Identify which cell holds the provided text, then report its [x, y] central coordinate. 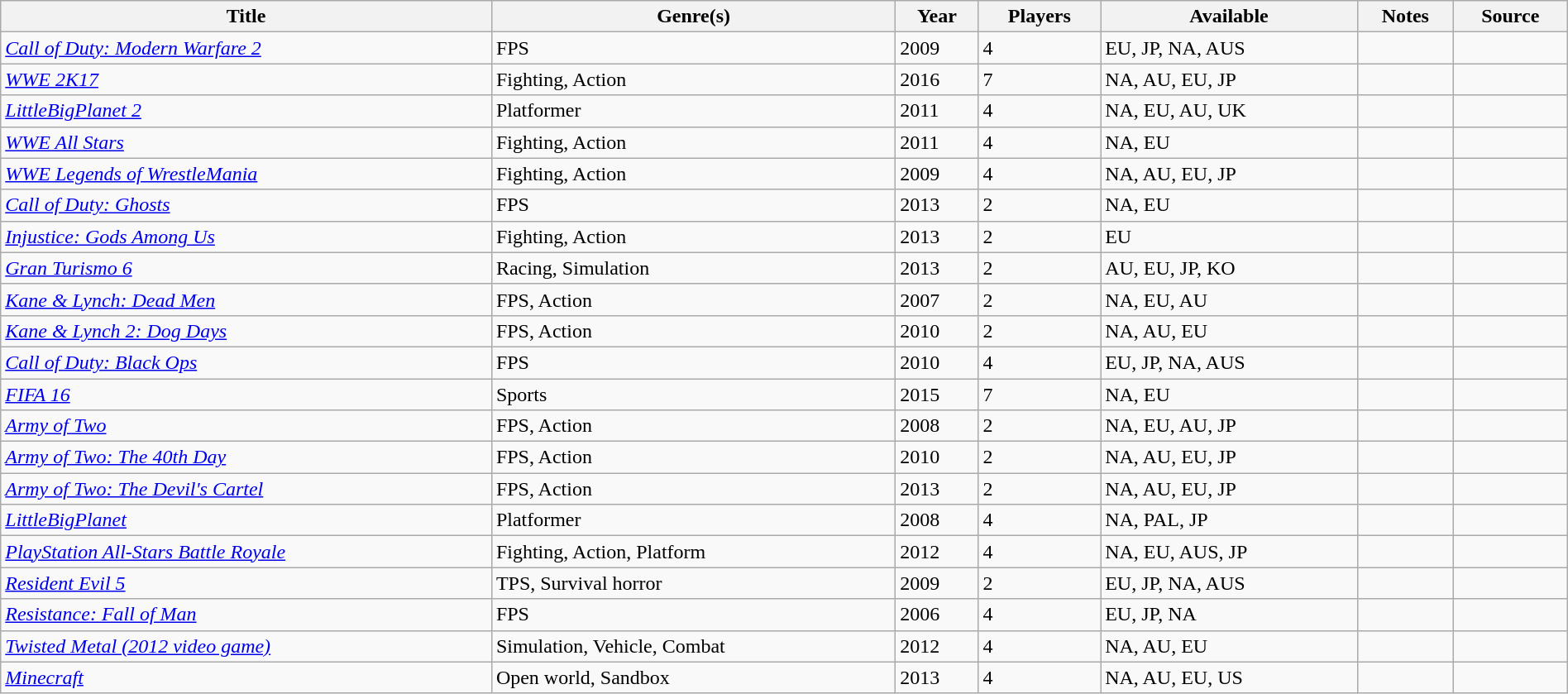
Players [1040, 17]
Twisted Metal (2012 video game) [246, 646]
Title [246, 17]
WWE 2K17 [246, 79]
Minecraft [246, 677]
EU [1229, 237]
Gran Turismo 6 [246, 268]
Army of Two: The 40th Day [246, 457]
Notes [1405, 17]
Kane & Lynch: Dead Men [246, 299]
LittleBigPlanet [246, 520]
Call of Duty: Ghosts [246, 205]
PlayStation All-Stars Battle Royale [246, 552]
Racing, Simulation [693, 268]
NA, EU, AU, UK [1229, 111]
WWE All Stars [246, 142]
Genre(s) [693, 17]
EU, JP, NA [1229, 615]
Sports [693, 395]
Source [1510, 17]
Simulation, Vehicle, Combat [693, 646]
2015 [937, 395]
2006 [937, 615]
FIFA 16 [246, 395]
Kane & Lynch 2: Dog Days [246, 331]
Call of Duty: Black Ops [246, 362]
Available [1229, 17]
Resistance: Fall of Man [246, 615]
Call of Duty: Modern Warfare 2 [246, 48]
LittleBigPlanet 2 [246, 111]
NA, EU, AU, JP [1229, 426]
NA, PAL, JP [1229, 520]
Year [937, 17]
2016 [937, 79]
Open world, Sandbox [693, 677]
WWE Legends of WrestleMania [246, 174]
Resident Evil 5 [246, 583]
2007 [937, 299]
TPS, Survival horror [693, 583]
NA, EU, AUS, JP [1229, 552]
Fighting, Action, Platform [693, 552]
Army of Two [246, 426]
Army of Two: The Devil's Cartel [246, 489]
AU, EU, JP, KO [1229, 268]
NA, AU, EU, US [1229, 677]
NA, EU, AU [1229, 299]
Injustice: Gods Among Us [246, 237]
